Return the [X, Y] coordinate for the center point of the cell that contains the specified text.  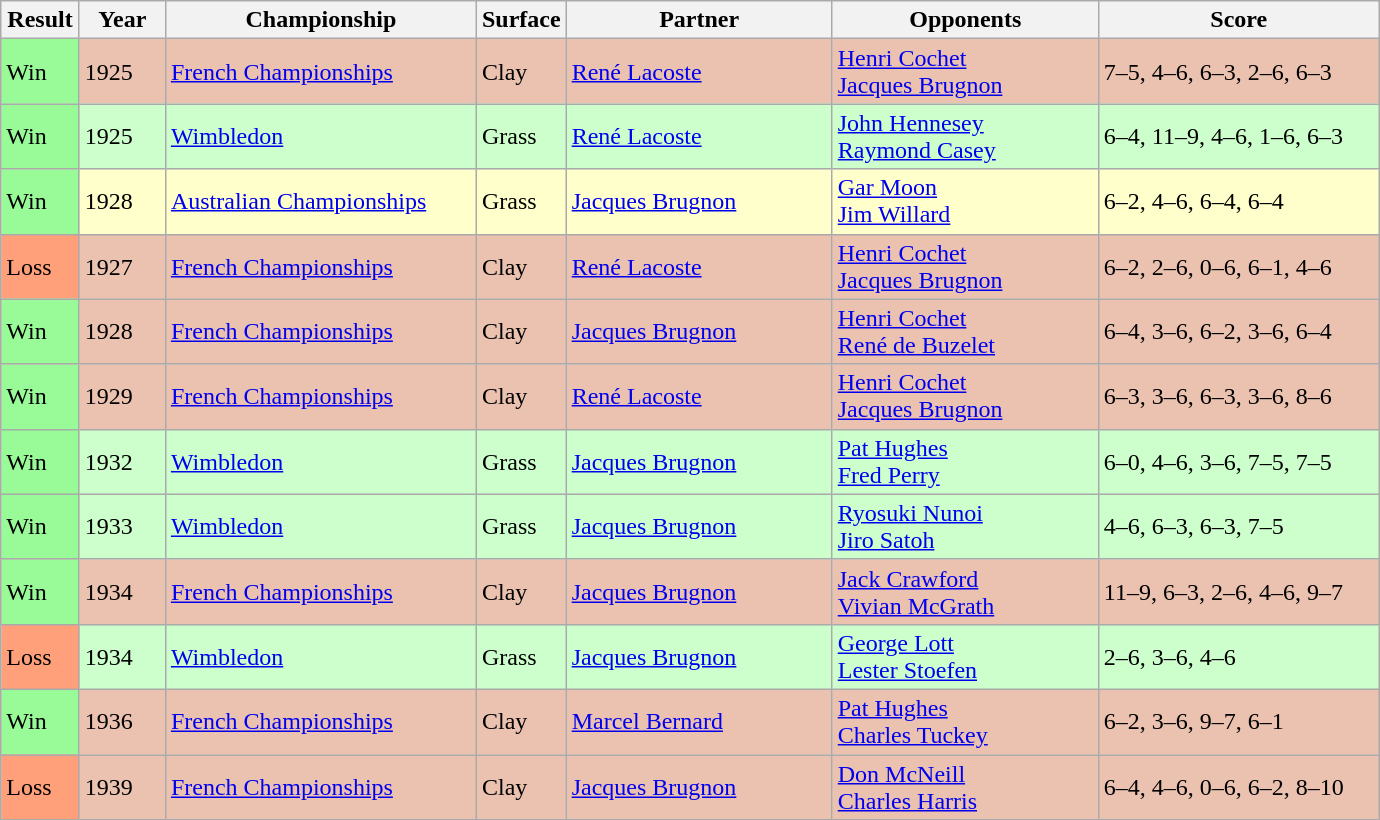
John Hennesey Raymond Casey [965, 136]
Pat Hughes Charles Tuckey [965, 722]
1936 [122, 722]
1932 [122, 462]
Australian Championships [320, 202]
6–2, 3–6, 9–7, 6–1 [1238, 722]
2–6, 3–6, 4–6 [1238, 656]
Championship [320, 20]
Marcel Bernard [699, 722]
1939 [122, 786]
Surface [521, 20]
Gar Moon Jim Willard [965, 202]
7–5, 4–6, 6–3, 2–6, 6–3 [1238, 72]
Score [1238, 20]
1929 [122, 396]
6–2, 2–6, 0–6, 6–1, 4–6 [1238, 266]
6–2, 4–6, 6–4, 6–4 [1238, 202]
6–0, 4–6, 3–6, 7–5, 7–5 [1238, 462]
1927 [122, 266]
6–3, 3–6, 6–3, 3–6, 8–6 [1238, 396]
Result [40, 20]
6–4, 11–9, 4–6, 1–6, 6–3 [1238, 136]
11–9, 6–3, 2–6, 4–6, 9–7 [1238, 592]
Henri Cochet René de Buzelet [965, 332]
Ryosuki Nunoi Jiro Satoh [965, 526]
6–4, 4–6, 0–6, 6–2, 8–10 [1238, 786]
4–6, 6–3, 6–3, 7–5 [1238, 526]
Pat Hughes Fred Perry [965, 462]
Partner [699, 20]
Don McNeill Charles Harris [965, 786]
Year [122, 20]
Opponents [965, 20]
6–4, 3–6, 6–2, 3–6, 6–4 [1238, 332]
1933 [122, 526]
Jack Crawford Vivian McGrath [965, 592]
George Lott Lester Stoefen [965, 656]
